Return the (X, Y) coordinate for the center point of the cell that contains the specified text.  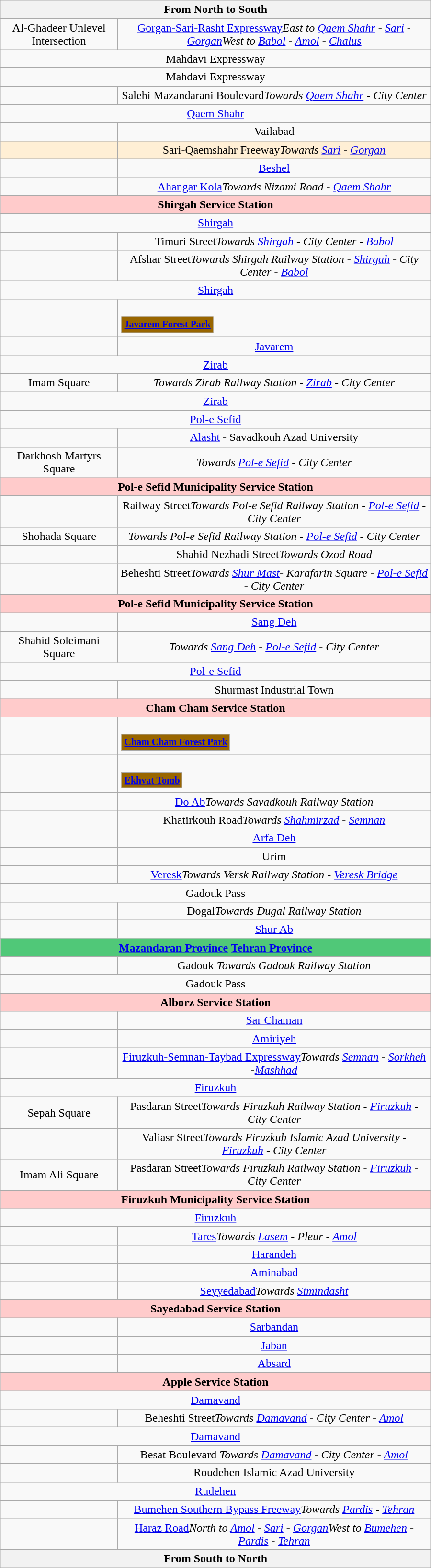
Haraz RoadNorth to Amol - Sari - GorganWest to Bumehen - Pardis - Tehran (274, 1534)
Afshar StreetTowards Shirgah Railway Station - Shirgah - City Center - Babol (274, 266)
Towards Zirab Railway Station - Zirab - City Center (274, 383)
Beheshti StreetTowards Damavand - City Center - Amol (274, 1418)
Railway StreetTowards Pol-e Sefid Railway Station - Pol-e Sefid - City Center (274, 511)
Beheshti StreetTowards Shur Mast- Karafarin Square - Pol-e Sefid - City Center (274, 579)
Shohada Square (59, 536)
Shurmast Industrial Town (274, 690)
Beshel (274, 168)
Alasht - Savadkouh Azad University (274, 437)
Arfa Deh (274, 838)
Vailabad (274, 132)
Rudehen (215, 1491)
Sarbandan (274, 1327)
Shur Ab (274, 929)
Do AbTowards Savadkouh Railway Station (274, 802)
Valiasr StreetTowards Firuzkuh Islamic Azad University - Firuzkuh - City Center (274, 1144)
Sang Deh (274, 622)
Timuri StreetTowards Shirgah - City Center - Babol (274, 241)
Jaban (274, 1345)
Al-Ghadeer Unlevel Intersection (59, 34)
Besat Boulevard Towards Damavand - City Center - Amol (274, 1455)
Imam Square (59, 383)
TaresTowards Lasem - Pleur - Amol (274, 1236)
SeyyedabadTowards Simindasht (274, 1290)
Javarem (274, 347)
Sepah Square (59, 1112)
Roudehen Islamic Azad University (274, 1473)
Firuzkuh Municipality Service Station (215, 1199)
Aminabad (274, 1272)
Urim (274, 856)
Shahid Soleimani Square (59, 647)
From South to North (215, 1558)
Harandeh (274, 1254)
Sar Chaman (274, 1020)
Bumehen Southern Bypass FreewayTowards Pardis - Tehran (274, 1509)
VereskTowards Versk Railway Station - Veresk Bridge (274, 874)
Absard (274, 1364)
Imam Ali Square (59, 1175)
Shahid Nezhadi StreetTowards Ozod Road (274, 554)
Sayedabad Service Station (215, 1309)
DogalTowards Dugal Railway Station (274, 911)
Qaem Shahr (215, 113)
Sari-Qaemshahr FreewayTowards Sari - Gorgan (274, 150)
Mazandaran Province Tehran Province (215, 947)
Darkhosh Martyrs Square (59, 462)
Salehi Mazandarani BoulevardTowards Qaem Shahr - City Center (274, 95)
Towards Sang Deh - Pol-e Sefid - City Center (274, 647)
Cham Cham Service Station (215, 708)
Shirgah Service Station (215, 204)
Towards Pol-e Sefid Railway Station - Pol-e Sefid - City Center (274, 536)
Ahangar KolaTowards Nizami Road - Qaem Shahr (274, 186)
Alborz Service Station (215, 1002)
Khatirkouh RoadTowards Shahmirzad - Semnan (274, 820)
Amiriyeh (274, 1039)
Gorgan-Sari-Rasht ExpresswayEast to Qaem Shahr - Sari - GorganWest to Babol - Amol - Chalus (274, 34)
Firuzkuh-Semnan-Taybad ExpresswayTowards Semnan - Sorkheh -Mashhad (274, 1064)
From North to South (215, 10)
Apple Service Station (215, 1382)
Gadouk Towards Gadouk Railway Station (274, 965)
Towards Pol-e Sefid - City Center (274, 462)
